For the text-containing cell, return its midpoint in [X, Y] coordinate format. 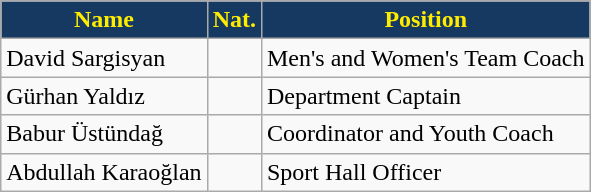
Men's and Women's Team Coach [425, 58]
David Sargisyan [104, 58]
Department Captain [425, 96]
Coordinator and Youth Coach [425, 134]
Nat. [234, 20]
Name [104, 20]
Abdullah Karaoğlan [104, 172]
Position [425, 20]
Gürhan Yaldız [104, 96]
Sport Hall Officer [425, 172]
Babur Üstündağ [104, 134]
